Locate the cell with the specified text and output its (x, y) center coordinate. 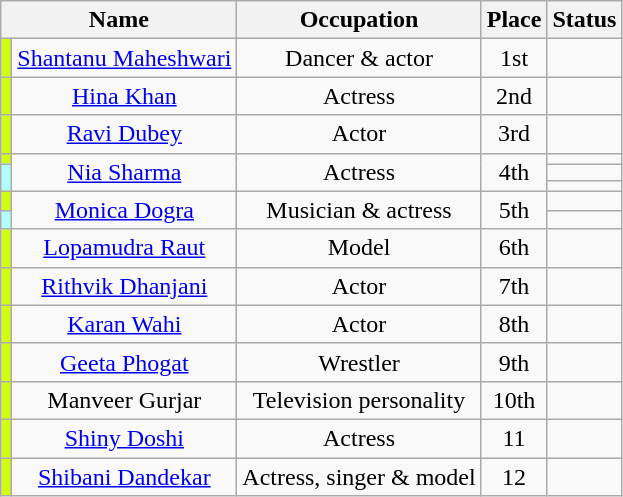
Occupation (359, 20)
Geeta Phogat (124, 362)
4th (514, 172)
11 (514, 438)
Shantanu Maheshwari (124, 58)
Shibani Dandekar (124, 477)
Dancer & actor (359, 58)
Monica Dogra (124, 210)
Name (119, 20)
Actress, singer & model (359, 477)
3rd (514, 134)
Karan Wahi (124, 324)
12 (514, 477)
7th (514, 286)
Model (359, 248)
Manveer Gurjar (124, 400)
Status (584, 20)
Wrestler (359, 362)
Television personality (359, 400)
5th (514, 210)
6th (514, 248)
Ravi Dubey (124, 134)
9th (514, 362)
Rithvik Dhanjani (124, 286)
Musician & actress (359, 210)
Place (514, 20)
Lopamudra Raut (124, 248)
10th (514, 400)
2nd (514, 96)
8th (514, 324)
1st (514, 58)
Nia Sharma (124, 172)
Shiny Doshi (124, 438)
Hina Khan (124, 96)
